Identify which cell holds the provided text, then report its (x, y) central coordinate. 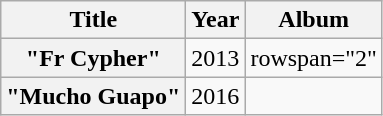
Album (314, 20)
"Fr Cypher" (94, 58)
Title (94, 20)
Year (216, 20)
2013 (216, 58)
"Mucho Guapo" (94, 96)
2016 (216, 96)
rowspan="2" (314, 58)
